Locate the cell with the specified text and output its (X, Y) center coordinate. 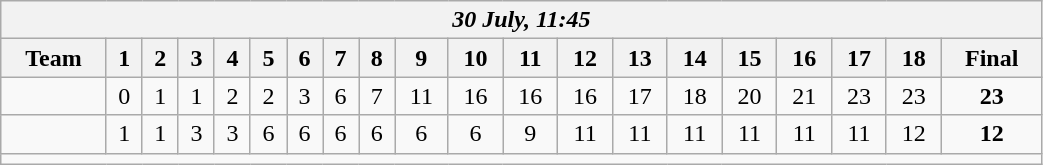
8 (377, 58)
20 (750, 96)
4 (232, 58)
21 (804, 96)
14 (694, 58)
30 July, 11:45 (522, 20)
0 (124, 96)
Team (54, 58)
5 (268, 58)
Final (992, 58)
13 (640, 58)
15 (750, 58)
10 (476, 58)
